Locate the cell with the specified text and output its [x, y] center coordinate. 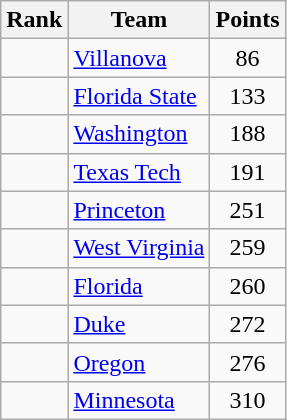
Washington [139, 134]
Duke [139, 324]
Rank [34, 20]
260 [248, 286]
Team [139, 20]
259 [248, 248]
86 [248, 58]
West Virginia [139, 248]
191 [248, 172]
Oregon [139, 362]
Florida State [139, 96]
133 [248, 96]
Villanova [139, 58]
276 [248, 362]
Minnesota [139, 400]
Florida [139, 286]
Points [248, 20]
251 [248, 210]
310 [248, 400]
Princeton [139, 210]
Texas Tech [139, 172]
188 [248, 134]
272 [248, 324]
